Locate the cell with the specified text and output its (x, y) center coordinate. 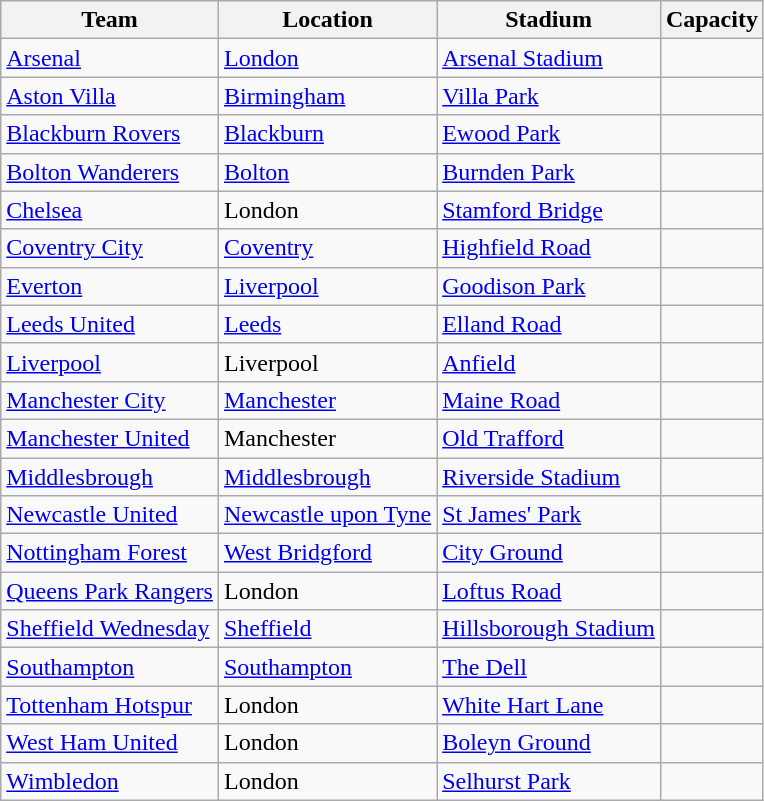
City Ground (549, 553)
Blackburn (327, 134)
Manchester United (110, 438)
Newcastle upon Tyne (327, 515)
Coventry (327, 248)
St James' Park (549, 515)
Burnden Park (549, 172)
Leeds United (110, 324)
Villa Park (549, 96)
Queens Park Rangers (110, 591)
West Ham United (110, 743)
Wimbledon (110, 781)
Capacity (712, 20)
West Bridgford (327, 553)
The Dell (549, 667)
Tottenham Hotspur (110, 705)
Blackburn Rovers (110, 134)
Old Trafford (549, 438)
Stamford Bridge (549, 210)
Stadium (549, 20)
Elland Road (549, 324)
Bolton Wanderers (110, 172)
Highfield Road (549, 248)
Riverside Stadium (549, 477)
Birmingham (327, 96)
Location (327, 20)
Leeds (327, 324)
White Hart Lane (549, 705)
Maine Road (549, 400)
Selhurst Park (549, 781)
Everton (110, 286)
Aston Villa (110, 96)
Chelsea (110, 210)
Nottingham Forest (110, 553)
Hillsborough Stadium (549, 629)
Bolton (327, 172)
Team (110, 20)
Coventry City (110, 248)
Ewood Park (549, 134)
Goodison Park (549, 286)
Arsenal (110, 58)
Sheffield Wednesday (110, 629)
Loftus Road (549, 591)
Anfield (549, 362)
Arsenal Stadium (549, 58)
Newcastle United (110, 515)
Manchester City (110, 400)
Boleyn Ground (549, 743)
Sheffield (327, 629)
